Identify which cell holds the provided text, then report its [x, y] central coordinate. 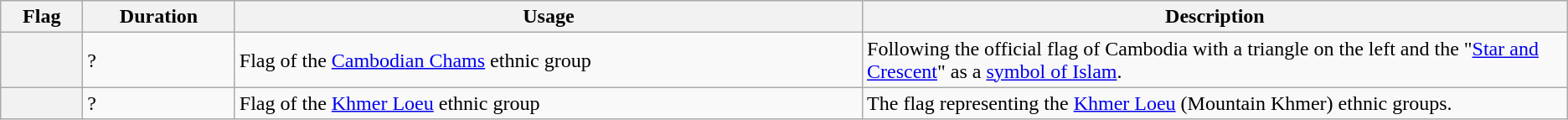
Flag [42, 17]
Duration [159, 17]
Flag of the Khmer Loeu ethnic group [548, 103]
Following the official flag of Cambodia with a triangle on the left and the "Star and Crescent" as a symbol of Islam. [1215, 60]
Description [1215, 17]
Usage [548, 17]
Flag of the Cambodian Chams ethnic group [548, 60]
The flag representing the Khmer Loeu (Mountain Khmer) ethnic groups. [1215, 103]
